Pinpoint the cell where the given text exists, returning its [X, Y] midpoint coordinate. 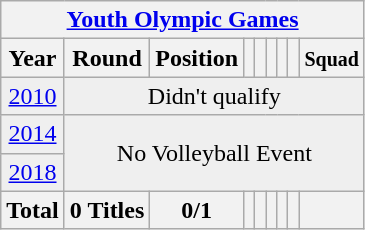
No Volleyball Event [214, 153]
Youth Olympic Games [183, 20]
2014 [33, 134]
Position [197, 58]
Year [33, 58]
0/1 [197, 210]
0 Titles [107, 210]
Didn't qualify [214, 96]
2010 [33, 96]
Round [107, 58]
2018 [33, 172]
Total [33, 210]
Squad [332, 58]
